Return [X, Y] of the center of cell containing provided text 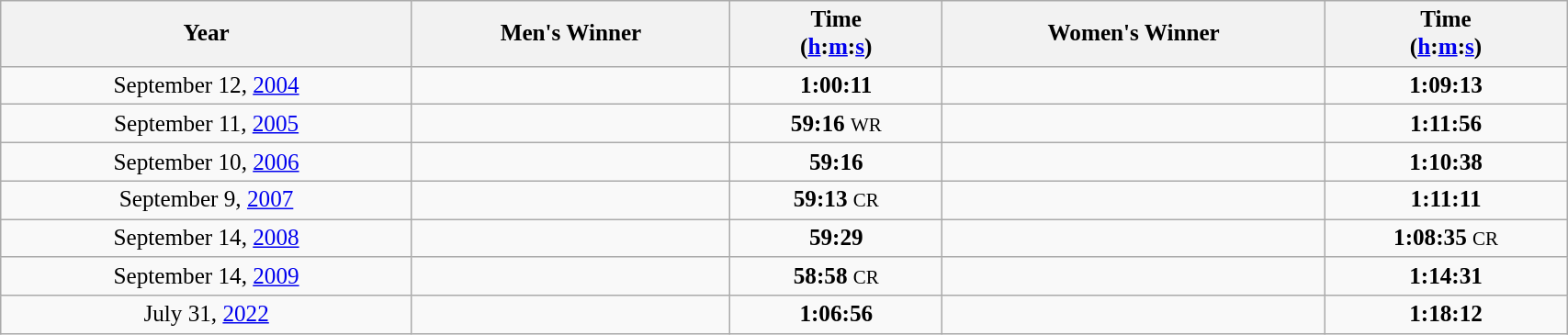
Men's Winner [570, 34]
1:14:31 [1446, 276]
Year [207, 34]
September 10, 2006 [207, 162]
1:00:11 [836, 85]
1:10:38 [1446, 162]
July 31, 2022 [207, 315]
1:11:11 [1446, 200]
58:58 CR [836, 276]
September 11, 2005 [207, 124]
September 14, 2009 [207, 276]
Women's Winner [1134, 34]
1:08:35 CR [1446, 238]
59:16 [836, 162]
September 9, 2007 [207, 200]
59:16 WR [836, 124]
September 12, 2004 [207, 85]
59:29 [836, 238]
1:11:56 [1446, 124]
1:06:56 [836, 315]
1:09:13 [1446, 85]
59:13 CR [836, 200]
September 14, 2008 [207, 238]
1:18:12 [1446, 315]
